Determine the (X, Y) coordinate at the center of the cell enclosing the given text.  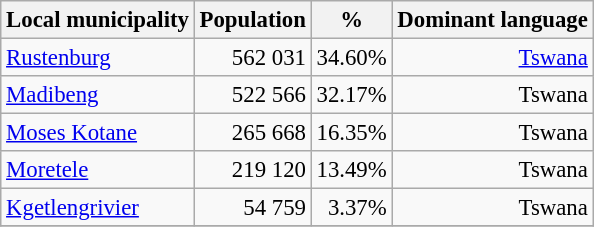
Local municipality (98, 20)
Madibeng (98, 95)
34.60% (352, 58)
16.35% (352, 133)
32.17% (352, 95)
13.49% (352, 170)
Rustenburg (98, 58)
Kgetlengrivier (98, 208)
522 566 (252, 95)
3.37% (352, 208)
Moretele (98, 170)
% (352, 20)
Moses Kotane (98, 133)
Population (252, 20)
Dominant language (492, 20)
265 668 (252, 133)
219 120 (252, 170)
54 759 (252, 208)
562 031 (252, 58)
